Pinpoint the cell where the given text exists, returning its [x, y] midpoint coordinate. 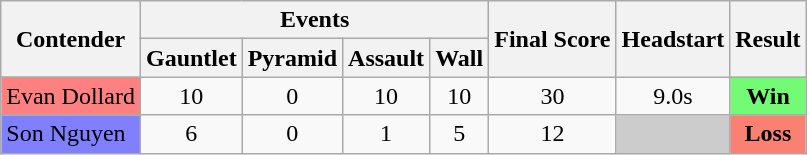
Headstart [673, 39]
Pyramid [292, 58]
6 [191, 134]
Evan Dollard [71, 96]
30 [552, 96]
12 [552, 134]
5 [460, 134]
Result [768, 39]
Win [768, 96]
Loss [768, 134]
Wall [460, 58]
9.0s [673, 96]
1 [386, 134]
Assault [386, 58]
Final Score [552, 39]
Son Nguyen [71, 134]
Gauntlet [191, 58]
Contender [71, 39]
Events [314, 20]
